Determine the [x, y] coordinate at the center of the cell enclosing the given text.  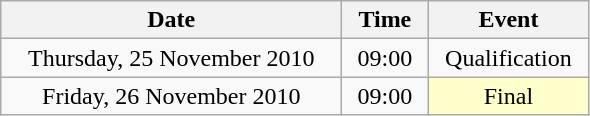
Thursday, 25 November 2010 [172, 58]
Time [385, 20]
Event [508, 20]
Date [172, 20]
Friday, 26 November 2010 [172, 96]
Qualification [508, 58]
Final [508, 96]
